Capture the cell that displays the provided text and extract its (x, y) central coordinate. 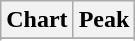
Peak (104, 20)
Chart (37, 20)
